Identify which cell holds the provided text, then report its (X, Y) central coordinate. 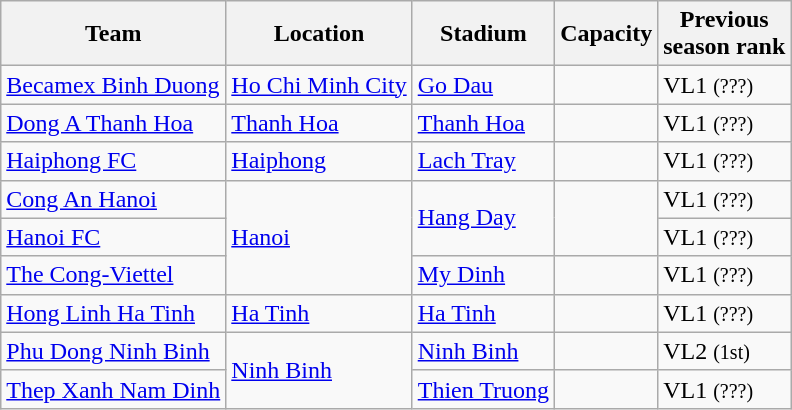
Team (114, 34)
Thep Xanh Nam Dinh (114, 389)
Becamex Binh Duong (114, 85)
Hang Day (483, 218)
Thien Truong (483, 389)
Dong A Thanh Hoa (114, 123)
Phu Dong Ninh Binh (114, 351)
Ho Chi Minh City (319, 85)
Location (319, 34)
Lach Tray (483, 161)
Hong Linh Ha Tinh (114, 313)
Hanoi FC (114, 237)
Hanoi (319, 237)
Stadium (483, 34)
The Cong-Viettel (114, 275)
My Dinh (483, 275)
Previousseason rank (724, 34)
Cong An Hanoi (114, 199)
VL2 (1st) (724, 351)
Go Dau (483, 85)
Haiphong (319, 161)
Capacity (606, 34)
Haiphong FC (114, 161)
